Pinpoint the cell where the given text exists, returning its [X, Y] midpoint coordinate. 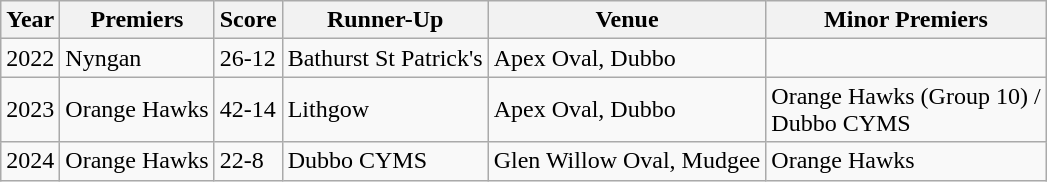
42-14 [248, 110]
Bathurst St Patrick's [385, 58]
Nyngan [137, 58]
22-8 [248, 161]
Score [248, 20]
Runner-Up [385, 20]
Glen Willow Oval, Mudgee [627, 161]
Venue [627, 20]
Year [30, 20]
Dubbo CYMS [385, 161]
2024 [30, 161]
Orange Hawks (Group 10) / Dubbo CYMS [906, 110]
2023 [30, 110]
Lithgow [385, 110]
Minor Premiers [906, 20]
Premiers [137, 20]
2022 [30, 58]
26-12 [248, 58]
